For the text-containing cell, return its midpoint in [x, y] coordinate format. 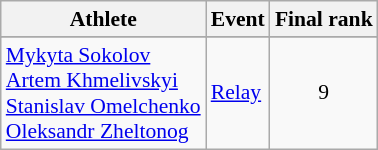
Final rank [324, 19]
9 [324, 93]
Mykyta SokolovArtem KhmelivskyiStanislav OmelchenkoOleksandr Zheltonog [104, 93]
Event [238, 19]
Athlete [104, 19]
Relay [238, 93]
